Find where the given text appears and provide that cell's center as (x, y) coordinate. 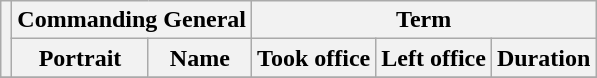
Commanding General (132, 20)
Term (424, 20)
Name (200, 58)
Portrait (80, 58)
Duration (543, 58)
Left office (434, 58)
Took office (314, 58)
